From the cell containing the given text, extract its center point as (X, Y) coordinate. 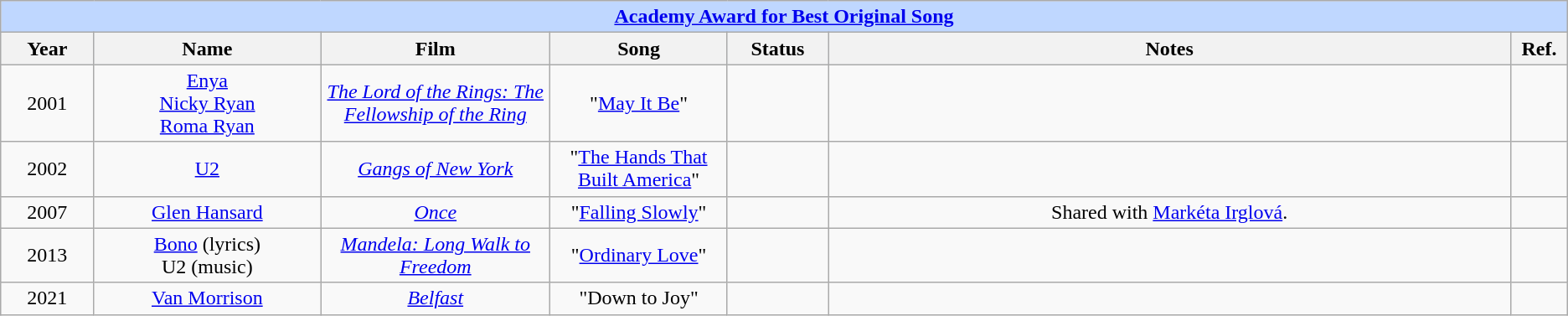
Mandela: Long Walk to Freedom (436, 255)
Status (777, 49)
"Falling Slowly" (638, 212)
Belfast (436, 298)
Gangs of New York (436, 169)
Film (436, 49)
2007 (47, 212)
"Down to Joy" (638, 298)
U2 (208, 169)
Enya Nicky Ryan Roma Ryan (208, 103)
"The Hands That Built America" (638, 169)
"May It Be" (638, 103)
Notes (1169, 49)
Song (638, 49)
2021 (47, 298)
Bono (lyrics) U2 (music) (208, 255)
Year (47, 49)
Glen Hansard (208, 212)
2013 (47, 255)
Academy Award for Best Original Song (784, 17)
"Ordinary Love" (638, 255)
2002 (47, 169)
2001 (47, 103)
Ref. (1540, 49)
Shared with Markéta Irglová. (1169, 212)
The Lord of the Rings: The Fellowship of the Ring (436, 103)
Van Morrison (208, 298)
Name (208, 49)
Once (436, 212)
